Detect which cell encompasses the target text, then output its (X, Y) center coordinate. 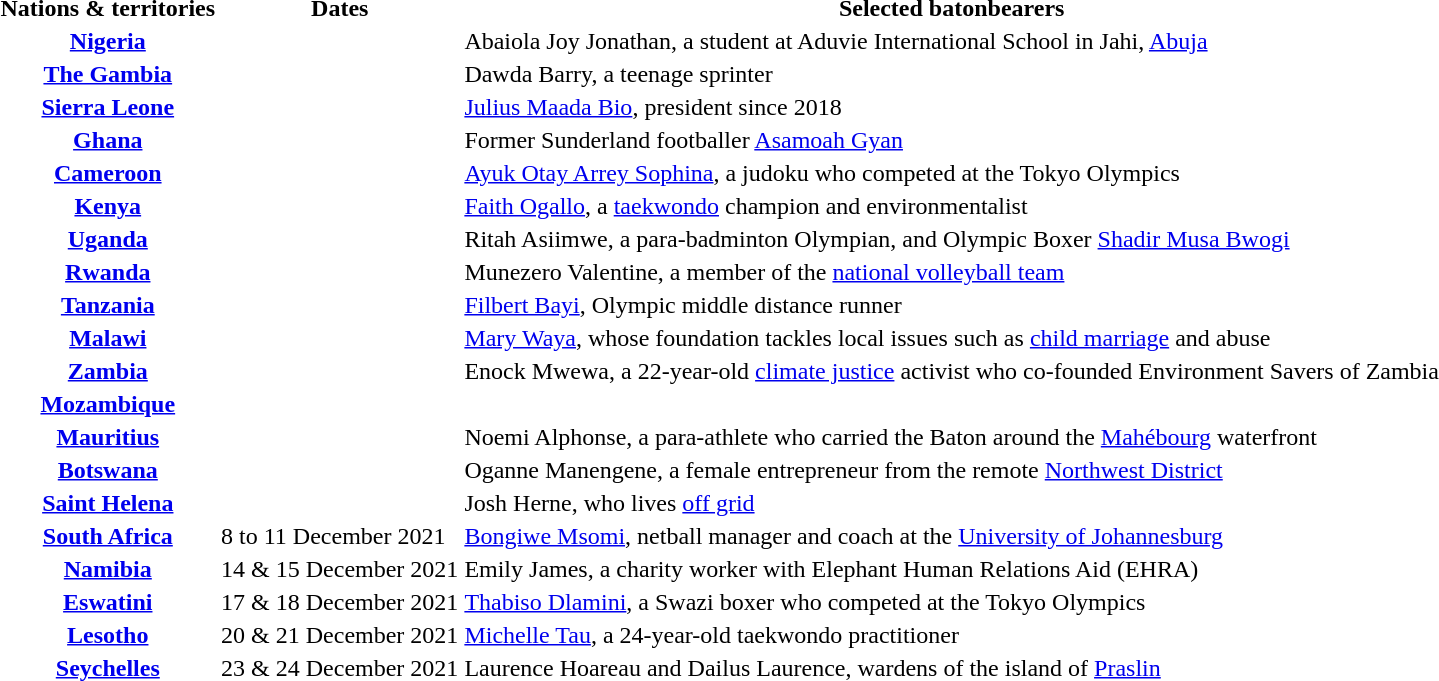
14 & 15 December 2021 (340, 569)
8 to 11 December 2021 (340, 536)
20 & 21 December 2021 (340, 635)
17 & 18 December 2021 (340, 602)
